Capture the cell that displays the provided text and extract its [x, y] central coordinate. 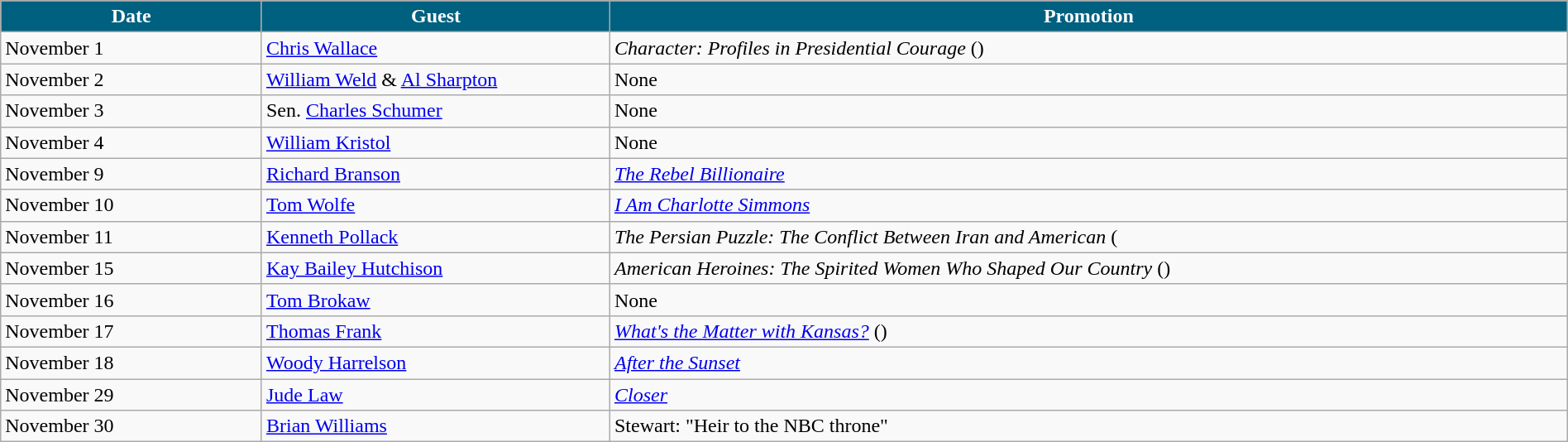
William Kristol [435, 142]
Date [131, 17]
Promotion [1088, 17]
November 11 [131, 237]
Character: Profiles in Presidential Courage () [1088, 48]
Sen. Charles Schumer [435, 111]
Stewart: "Heir to the NBC throne" [1088, 426]
November 9 [131, 174]
November 30 [131, 426]
What's the Matter with Kansas? () [1088, 331]
November 10 [131, 205]
Woody Harrelson [435, 363]
Tom Brokaw [435, 300]
American Heroines: The Spirited Women Who Shaped Our Country () [1088, 268]
November 2 [131, 79]
The Rebel Billionaire [1088, 174]
Tom Wolfe [435, 205]
The Persian Puzzle: The Conflict Between Iran and American ( [1088, 237]
Guest [435, 17]
I Am Charlotte Simmons [1088, 205]
Kenneth Pollack [435, 237]
November 4 [131, 142]
Chris Wallace [435, 48]
November 15 [131, 268]
November 29 [131, 395]
November 17 [131, 331]
November 16 [131, 300]
Richard Branson [435, 174]
November 1 [131, 48]
Thomas Frank [435, 331]
November 18 [131, 363]
November 3 [131, 111]
Brian Williams [435, 426]
After the Sunset [1088, 363]
Closer [1088, 395]
Kay Bailey Hutchison [435, 268]
Jude Law [435, 395]
William Weld & Al Sharpton [435, 79]
